Return the [X, Y] coordinate for the center point of the cell that contains the specified text.  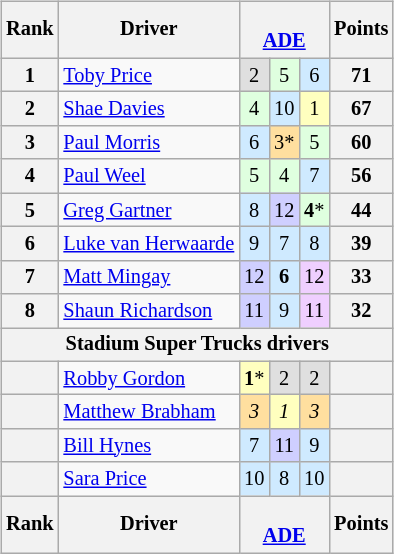
3* [284, 143]
4* [314, 210]
1* [254, 378]
32 [361, 311]
39 [361, 244]
Stadium Super Trucks drivers [197, 345]
Luke van Herwaarde [150, 244]
Paul Morris [150, 143]
Shae Davies [150, 109]
44 [361, 210]
Shaun Richardson [150, 311]
67 [361, 109]
Bill Hynes [150, 446]
33 [361, 277]
Matthew Brabham [150, 412]
Toby Price [150, 75]
Paul Weel [150, 176]
Matt Mingay [150, 277]
71 [361, 75]
Robby Gordon [150, 378]
Sara Price [150, 479]
60 [361, 143]
Greg Gartner [150, 210]
56 [361, 176]
